Return the (x, y) coordinate for the center point of the cell that contains the specified text.  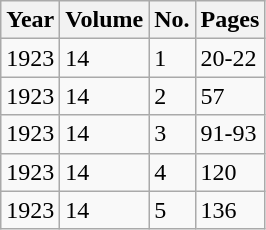
4 (172, 172)
57 (230, 96)
5 (172, 210)
91-93 (230, 134)
120 (230, 172)
Pages (230, 20)
3 (172, 134)
Volume (104, 20)
20-22 (230, 58)
Year (30, 20)
No. (172, 20)
136 (230, 210)
1 (172, 58)
2 (172, 96)
